From the cell containing the given text, extract its center point as (X, Y) coordinate. 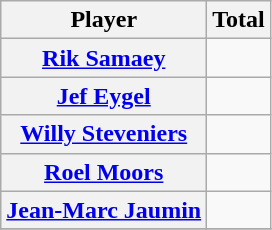
Jean-Marc Jaumin (104, 210)
Player (104, 20)
Willy Steveniers (104, 134)
Total (239, 20)
Rik Samaey (104, 58)
Jef Eygel (104, 96)
Roel Moors (104, 172)
